Scan for the cell matching the given text and deliver its (x, y) coordinate at center. 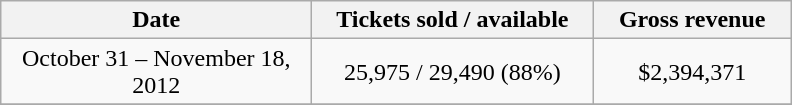
Date (156, 20)
25,975 / 29,490 (88%) (452, 72)
Tickets sold / available (452, 20)
Gross revenue (692, 20)
October 31 – November 18, 2012 (156, 72)
$2,394,371 (692, 72)
